Identify which cell holds the provided text, then report its [x, y] central coordinate. 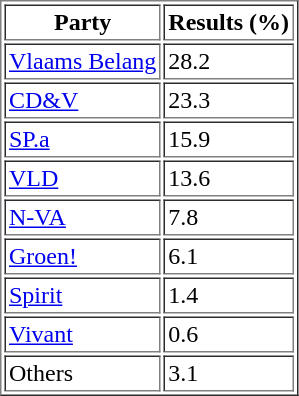
6.1 [229, 256]
Vlaams Belang [82, 62]
13.6 [229, 178]
3.1 [229, 374]
15.9 [229, 140]
0.6 [229, 334]
Party [82, 22]
1.4 [229, 296]
23.3 [229, 100]
SP.a [82, 140]
N-VA [82, 218]
28.2 [229, 62]
CD&V [82, 100]
Groen! [82, 256]
VLD [82, 178]
Vivant [82, 334]
7.8 [229, 218]
Spirit [82, 296]
Others [82, 374]
Results (%) [229, 22]
